Capture the cell that displays the provided text and extract its [x, y] central coordinate. 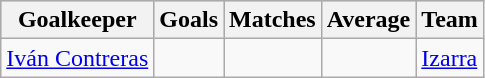
Matches [273, 20]
Goalkeeper [78, 20]
Iván Contreras [78, 58]
Goals [189, 20]
Team [450, 20]
Average [368, 20]
Izarra [450, 58]
